Determine the (X, Y) coordinate at the center of the cell enclosing the given text.  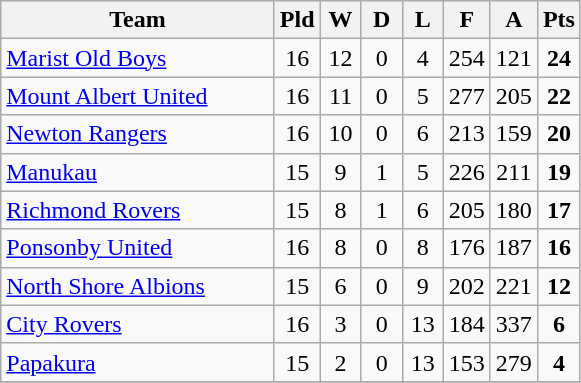
19 (558, 172)
L (422, 20)
226 (466, 172)
176 (466, 248)
337 (514, 324)
277 (466, 96)
Newton Rangers (138, 134)
187 (514, 248)
180 (514, 210)
Pld (297, 20)
121 (514, 58)
11 (340, 96)
Manukau (138, 172)
Papakura (138, 362)
W (340, 20)
10 (340, 134)
159 (514, 134)
Marist Old Boys (138, 58)
24 (558, 58)
Team (138, 20)
Mount Albert United (138, 96)
Richmond Rovers (138, 210)
22 (558, 96)
279 (514, 362)
F (466, 20)
211 (514, 172)
D (382, 20)
Ponsonby United (138, 248)
221 (514, 286)
153 (466, 362)
213 (466, 134)
2 (340, 362)
A (514, 20)
202 (466, 286)
254 (466, 58)
Pts (558, 20)
184 (466, 324)
20 (558, 134)
North Shore Albions (138, 286)
City Rovers (138, 324)
3 (340, 324)
17 (558, 210)
